Return the [X, Y] coordinate for the center point of the cell that contains the specified text.  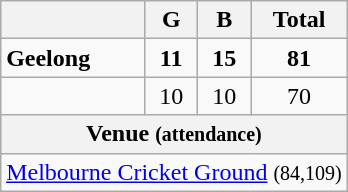
70 [299, 96]
G [172, 20]
B [224, 20]
11 [172, 58]
Geelong [73, 58]
81 [299, 58]
Melbourne Cricket Ground (84,109) [174, 172]
Venue (attendance) [174, 134]
Total [299, 20]
15 [224, 58]
